Extract the [x, y] coordinate from the center of the cell holding the provided text.  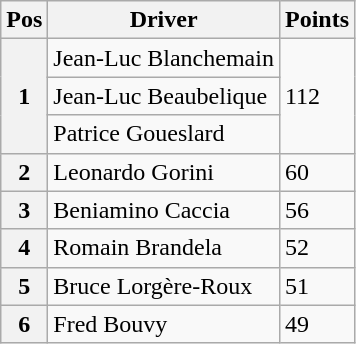
60 [316, 172]
3 [24, 210]
56 [316, 210]
Driver [164, 20]
Jean-Luc Blanchemain [164, 58]
Bruce Lorgère-Roux [164, 286]
Jean-Luc Beaubelique [164, 96]
52 [316, 248]
Beniamino Caccia [164, 210]
Patrice Goueslard [164, 134]
49 [316, 324]
51 [316, 286]
Fred Bouvy [164, 324]
1 [24, 96]
Romain Brandela [164, 248]
Pos [24, 20]
Points [316, 20]
4 [24, 248]
2 [24, 172]
5 [24, 286]
112 [316, 96]
Leonardo Gorini [164, 172]
6 [24, 324]
